For the text-containing cell, return its midpoint in [X, Y] coordinate format. 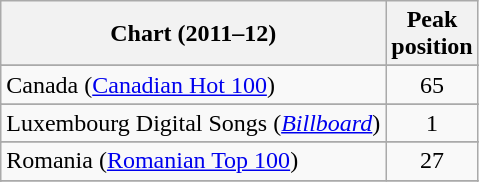
27 [432, 161]
Romania (Romanian Top 100) [194, 161]
Chart (2011–12) [194, 34]
65 [432, 85]
1 [432, 123]
Peakposition [432, 34]
Canada (Canadian Hot 100) [194, 85]
Luxembourg Digital Songs (Billboard) [194, 123]
